For the text-containing cell, return its midpoint in [x, y] coordinate format. 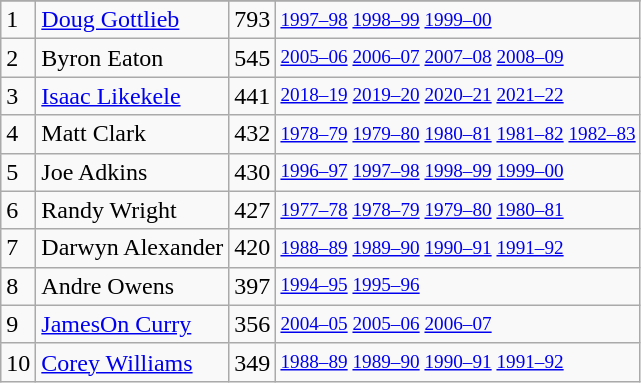
7 [18, 248]
1977–78 1978–79 1979–80 1980–81 [458, 210]
356 [252, 324]
2004–05 2005–06 2006–07 [458, 324]
Corey Williams [132, 362]
2 [18, 58]
430 [252, 172]
Randy Wright [132, 210]
420 [252, 248]
Darwyn Alexander [132, 248]
1 [18, 20]
2018–19 2019–20 2020–21 2021–22 [458, 96]
10 [18, 362]
1996–97 1997–98 1998–99 1999–00 [458, 172]
4 [18, 134]
Joe Adkins [132, 172]
JamesOn Curry [132, 324]
3 [18, 96]
1997–98 1998–99 1999–00 [458, 20]
427 [252, 210]
8 [18, 286]
441 [252, 96]
793 [252, 20]
Doug Gottlieb [132, 20]
9 [18, 324]
1978–79 1979–80 1980–81 1981–82 1982–83 [458, 134]
1994–95 1995–96 [458, 286]
Andre Owens [132, 286]
545 [252, 58]
2005–06 2006–07 2007–08 2008–09 [458, 58]
5 [18, 172]
Isaac Likekele [132, 96]
397 [252, 286]
Byron Eaton [132, 58]
432 [252, 134]
6 [18, 210]
Matt Clark [132, 134]
349 [252, 362]
